Provide the (x, y) coordinate of the cell's center where the given text is located.  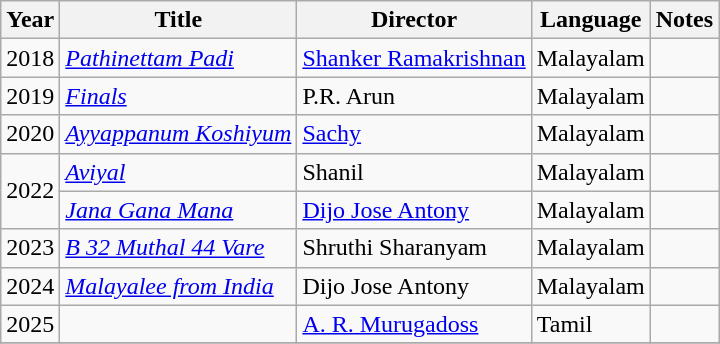
2025 (30, 324)
A. R. Murugadoss (414, 324)
2023 (30, 248)
2022 (30, 191)
2020 (30, 134)
2024 (30, 286)
P.R. Arun (414, 96)
Shruthi Sharanyam (414, 248)
Sachy (414, 134)
Tamil (590, 324)
Notes (684, 20)
Shanker Ramakrishnan (414, 58)
Director (414, 20)
Language (590, 20)
Year (30, 20)
Ayyappanum Koshiyum (178, 134)
2019 (30, 96)
Shanil (414, 172)
Finals (178, 96)
Title (178, 20)
Jana Gana Mana (178, 210)
Malayalee from India (178, 286)
2018 (30, 58)
Pathinettam Padi (178, 58)
B 32 Muthal 44 Vare (178, 248)
Aviyal (178, 172)
